Return (X, Y) of the center of cell containing provided text 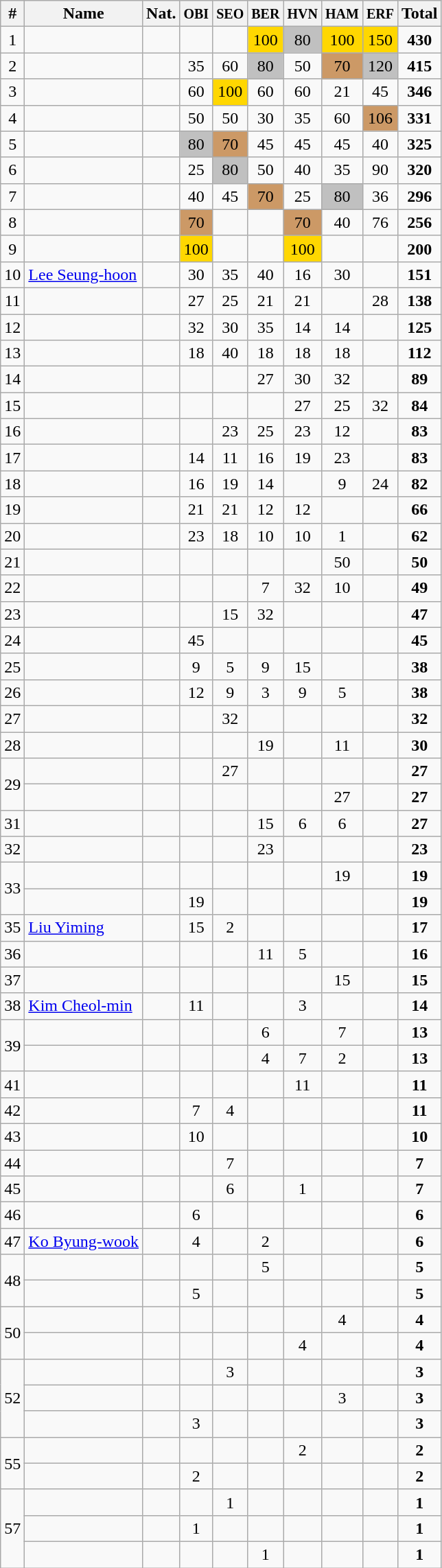
22 (12, 588)
256 (419, 222)
150 (380, 40)
HAM (342, 14)
Liu Yiming (84, 928)
46 (12, 1215)
430 (419, 40)
26 (12, 692)
# (12, 14)
39 (12, 1045)
125 (419, 327)
Total (419, 14)
29 (12, 784)
200 (419, 248)
52 (12, 1398)
Name (84, 14)
151 (419, 274)
415 (419, 66)
42 (12, 1110)
20 (12, 536)
BER (266, 14)
120 (380, 66)
43 (12, 1136)
ERF (380, 14)
55 (12, 1463)
325 (419, 144)
41 (12, 1084)
8 (12, 222)
31 (12, 823)
37 (12, 980)
346 (419, 92)
48 (12, 1280)
OBI (196, 14)
33 (12, 889)
82 (419, 484)
89 (419, 379)
SEO (231, 14)
84 (419, 406)
49 (419, 588)
112 (419, 353)
Kim Cheol-min (84, 1006)
331 (419, 118)
57 (12, 1528)
138 (419, 301)
90 (380, 170)
66 (419, 510)
62 (419, 536)
320 (419, 170)
Nat. (161, 14)
Ko Byung-wook (84, 1241)
106 (380, 118)
Lee Seung-hoon (84, 274)
HVN (303, 14)
44 (12, 1163)
296 (419, 196)
76 (380, 222)
